Return the (X, Y) coordinate for the center point of the cell that contains the specified text.  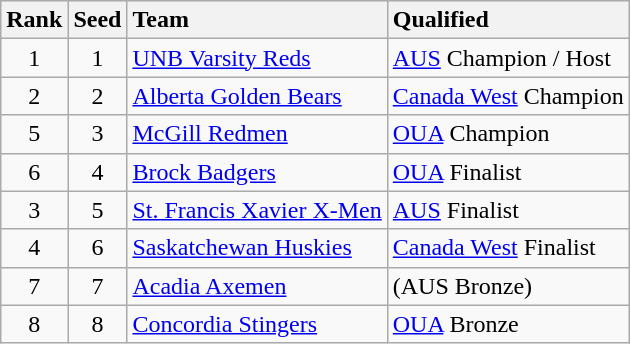
AUS Champion / Host (508, 58)
Seed (98, 20)
Brock Badgers (257, 172)
Rank (34, 20)
Saskatchewan Huskies (257, 248)
OUA Finalist (508, 172)
UNB Varsity Reds (257, 58)
AUS Finalist (508, 210)
Canada West Finalist (508, 248)
Acadia Axemen (257, 286)
Alberta Golden Bears (257, 96)
Qualified (508, 20)
OUA Bronze (508, 324)
OUA Champion (508, 134)
St. Francis Xavier X-Men (257, 210)
Team (257, 20)
McGill Redmen (257, 134)
Canada West Champion (508, 96)
Concordia Stingers (257, 324)
(AUS Bronze) (508, 286)
